Capture the cell that displays the provided text and extract its (X, Y) central coordinate. 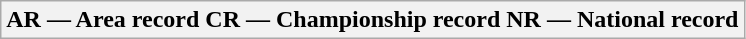
AR — Area record CR — Championship record NR — National record (372, 20)
